Identify which cell holds the provided text, then report its [x, y] central coordinate. 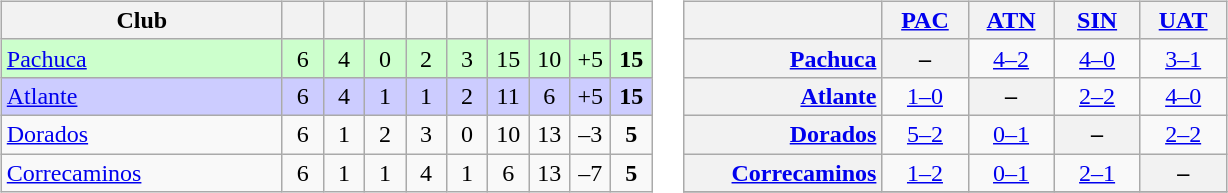
3–1 [1183, 58]
PAC [925, 20]
Club [142, 20]
ATN [1011, 20]
11 [508, 96]
–7 [590, 173]
SIN [1097, 20]
2–1 [1097, 173]
1–2 [925, 173]
UAT [1183, 20]
–3 [590, 134]
4–2 [1011, 58]
5–2 [925, 134]
1–0 [925, 96]
